Output the [x, y] coordinate of the center of the cell containing the given text.  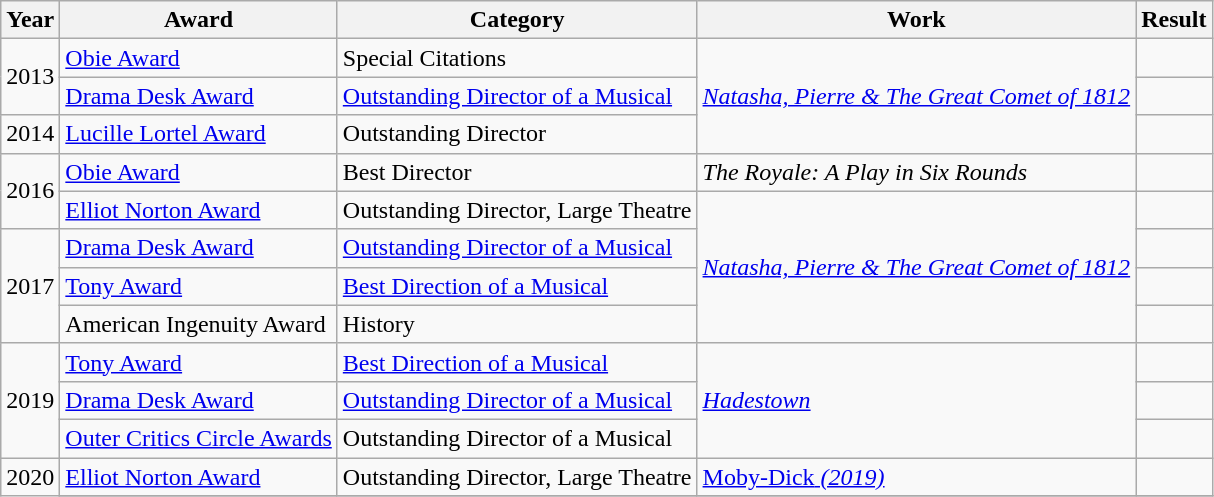
2016 [30, 191]
The Royale: A Play in Six Rounds [916, 172]
2013 [30, 77]
2019 [30, 400]
Category [517, 20]
Result [1174, 20]
Year [30, 20]
Work [916, 20]
Hadestown [916, 400]
Best Director [517, 172]
Outstanding Director [517, 134]
2014 [30, 134]
2017 [30, 286]
Outer Critics Circle Awards [198, 438]
History [517, 324]
2020 [30, 477]
Special Citations [517, 58]
American Ingenuity Award [198, 324]
Lucille Lortel Award [198, 134]
Moby-Dick (2019) [916, 477]
Award [198, 20]
